Scan for the cell matching the given text and deliver its (X, Y) coordinate at center. 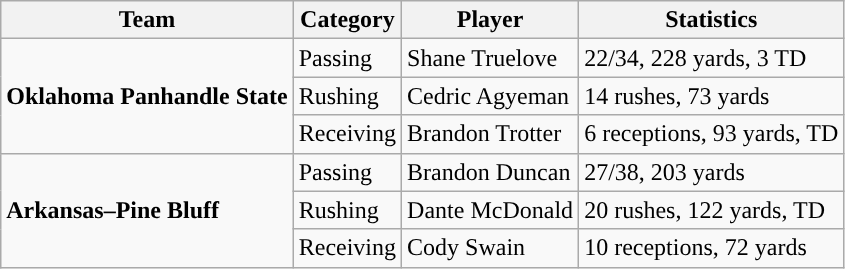
6 receptions, 93 yards, TD (712, 134)
Brandon Duncan (490, 172)
Statistics (712, 20)
27/38, 203 yards (712, 172)
Team (147, 20)
Arkansas–Pine Bluff (147, 210)
22/34, 228 yards, 3 TD (712, 58)
Shane Truelove (490, 58)
Cody Swain (490, 248)
10 receptions, 72 yards (712, 248)
14 rushes, 73 yards (712, 96)
Player (490, 20)
Brandon Trotter (490, 134)
Category (347, 20)
Oklahoma Panhandle State (147, 96)
Cedric Agyeman (490, 96)
20 rushes, 122 yards, TD (712, 210)
Dante McDonald (490, 210)
